Extract the (X, Y) coordinate from the center of the cell holding the provided text.  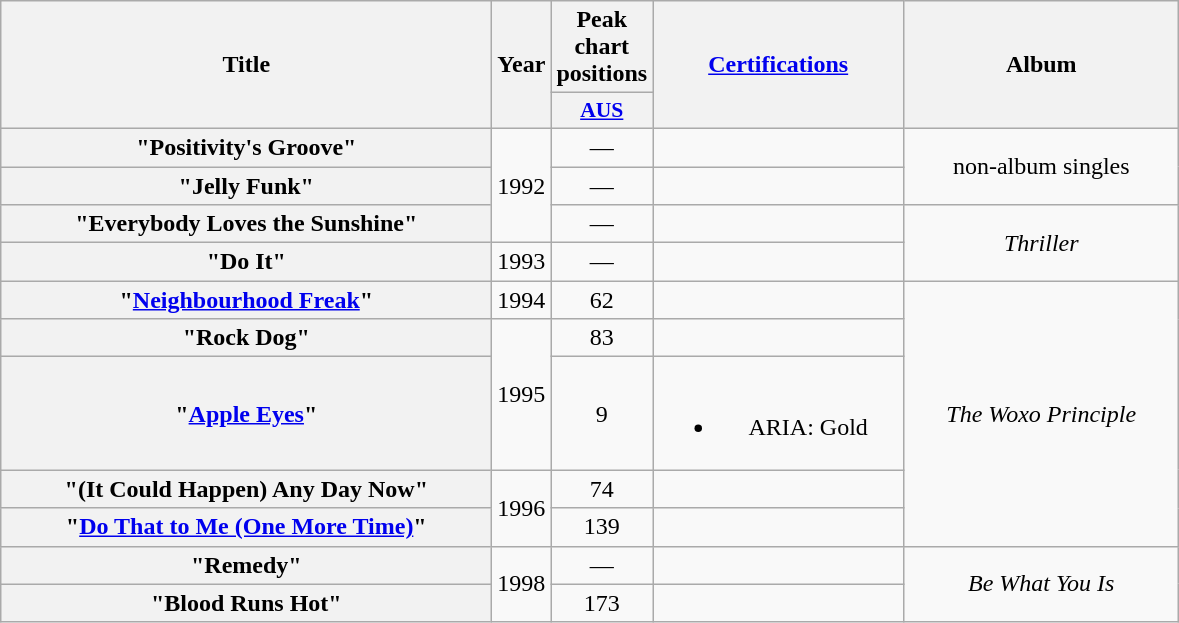
1993 (522, 262)
1992 (522, 185)
Be What You Is (1042, 584)
Album (1042, 65)
74 (602, 489)
62 (602, 300)
83 (602, 338)
"Rock Dog" (246, 338)
ARIA: Gold (778, 414)
"Do That to Me (One More Time)" (246, 527)
"Jelly Funk" (246, 185)
"Remedy" (246, 565)
The Woxo Principle (1042, 414)
"Do It" (246, 262)
1994 (522, 300)
"Neighbourhood Freak" (246, 300)
173 (602, 603)
"Blood Runs Hot" (246, 603)
Thriller (1042, 243)
Peak chart positions (602, 47)
1995 (522, 394)
1998 (522, 584)
AUS (602, 111)
"Positivity's Groove" (246, 147)
139 (602, 527)
"(It Could Happen) Any Day Now" (246, 489)
Certifications (778, 65)
1996 (522, 508)
Year (522, 65)
"Apple Eyes" (246, 414)
Title (246, 65)
non-album singles (1042, 166)
9 (602, 414)
"Everybody Loves the Sunshine" (246, 224)
